Pinpoint the cell where the given text exists, returning its (x, y) midpoint coordinate. 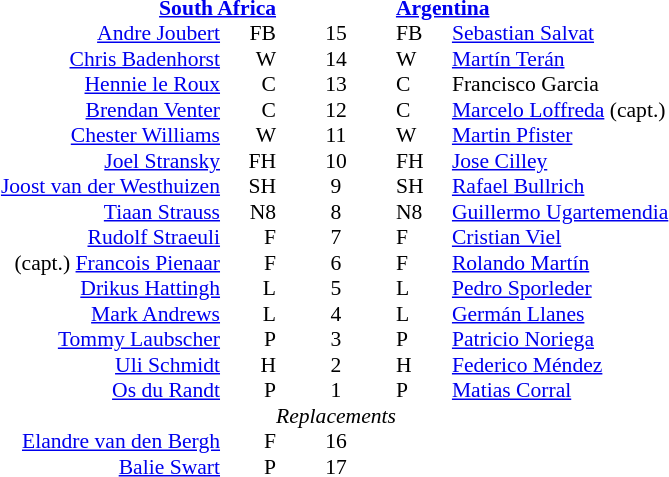
14 (336, 59)
13 (336, 85)
2 (336, 365)
8 (336, 212)
12 (336, 110)
Replacements (336, 416)
16 (336, 441)
6 (336, 263)
3 (336, 339)
9 (336, 187)
15 (336, 33)
7 (336, 237)
11 (336, 135)
10 (336, 161)
4 (336, 314)
1 (336, 391)
5 (336, 289)
